For the text-containing cell, return its midpoint in (X, Y) coordinate format. 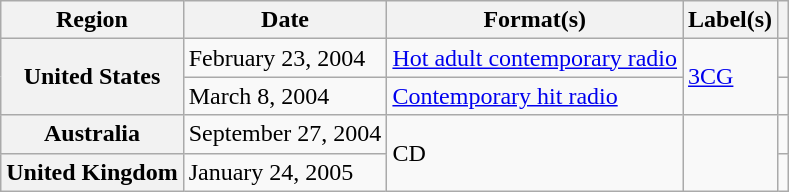
Region (92, 20)
CD (535, 153)
January 24, 2005 (285, 172)
Australia (92, 134)
Contemporary hit radio (535, 96)
Hot adult contemporary radio (535, 58)
United States (92, 77)
March 8, 2004 (285, 96)
Date (285, 20)
Format(s) (535, 20)
3CG (730, 77)
September 27, 2004 (285, 134)
Label(s) (730, 20)
February 23, 2004 (285, 58)
United Kingdom (92, 172)
